Identify which cell holds the provided text, then report its (X, Y) central coordinate. 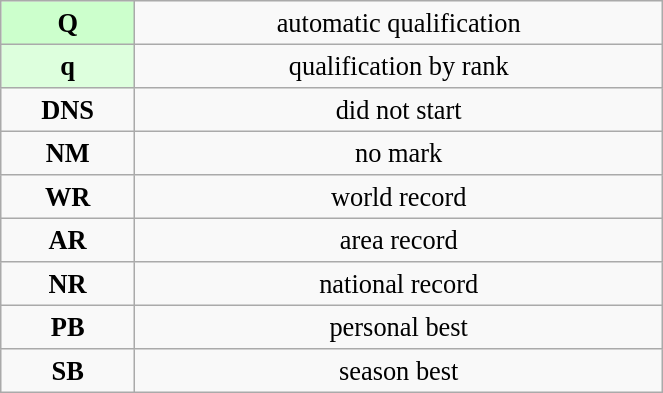
NM (68, 153)
AR (68, 240)
automatic qualification (399, 22)
q (68, 66)
DNS (68, 109)
season best (399, 371)
did not start (399, 109)
qualification by rank (399, 66)
no mark (399, 153)
world record (399, 197)
national record (399, 284)
area record (399, 240)
SB (68, 371)
Q (68, 22)
PB (68, 327)
NR (68, 284)
personal best (399, 327)
WR (68, 197)
